Detect which cell encompasses the target text, then output its [X, Y] center coordinate. 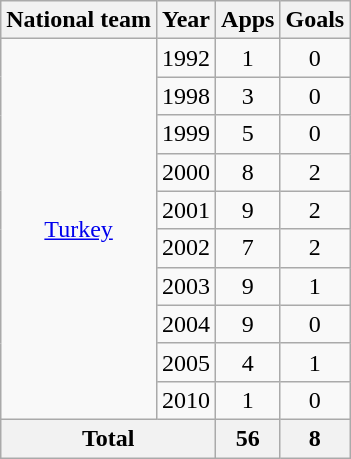
2002 [186, 248]
2004 [186, 324]
Apps [248, 20]
Turkey [79, 230]
2003 [186, 286]
2010 [186, 400]
Goals [315, 20]
2000 [186, 172]
7 [248, 248]
2001 [186, 210]
1998 [186, 96]
4 [248, 362]
1999 [186, 134]
3 [248, 96]
56 [248, 438]
2005 [186, 362]
Total [108, 438]
Year [186, 20]
1992 [186, 58]
5 [248, 134]
National team [79, 20]
